For the text-containing cell, return its midpoint in (x, y) coordinate format. 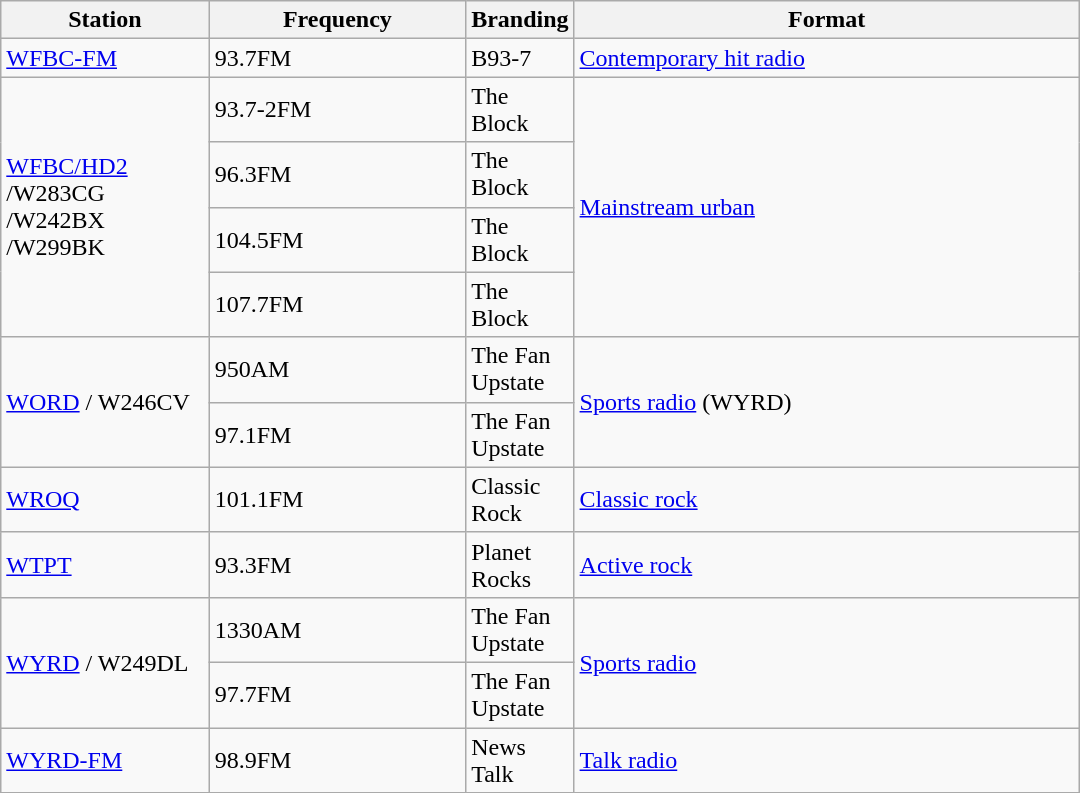
Contemporary hit radio (826, 58)
Classic rock (826, 500)
97.7FM (337, 694)
Frequency (337, 20)
Branding (520, 20)
93.7-2FM (337, 110)
WORD / W246CV (105, 402)
WFBC/HD2 /W283CG /W242BX /W299BK (105, 207)
101.1FM (337, 500)
Sports radio (WYRD) (826, 402)
B93-7 (520, 58)
Talk radio (826, 760)
Mainstream urban (826, 207)
Planet Rocks (520, 564)
107.7FM (337, 304)
Format (826, 20)
Sports radio (826, 662)
104.5FM (337, 240)
WFBC-FM (105, 58)
WYRD-FM (105, 760)
Active rock (826, 564)
WTPT (105, 564)
93.3FM (337, 564)
96.3FM (337, 174)
950AM (337, 370)
93.7FM (337, 58)
1330AM (337, 630)
97.1FM (337, 434)
News Talk (520, 760)
WROQ (105, 500)
WYRD / W249DL (105, 662)
Classic Rock (520, 500)
98.9FM (337, 760)
Station (105, 20)
